Capture the cell that displays the provided text and extract its (X, Y) central coordinate. 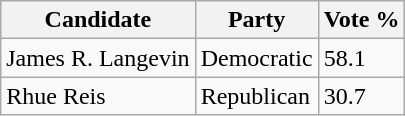
Republican (256, 96)
Party (256, 20)
Rhue Reis (98, 96)
Candidate (98, 20)
58.1 (362, 58)
Vote % (362, 20)
30.7 (362, 96)
Democratic (256, 58)
James R. Langevin (98, 58)
